Pinpoint the cell where the given text exists, returning its [x, y] midpoint coordinate. 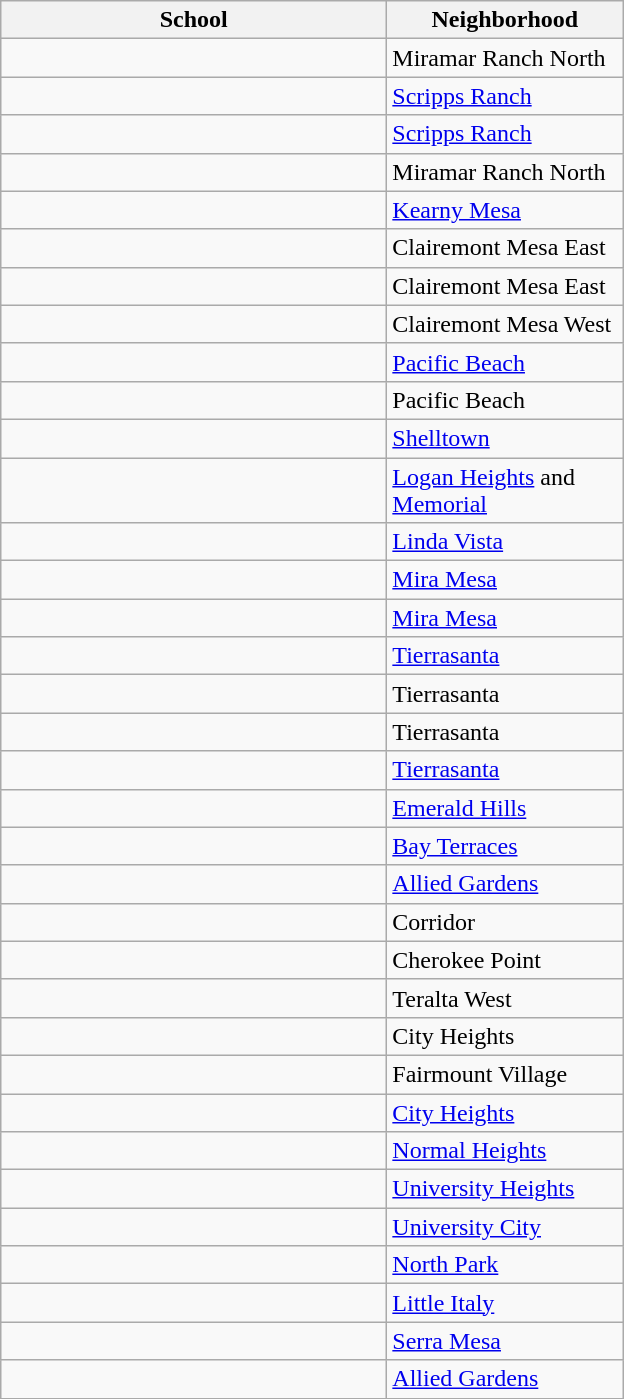
Corridor [505, 922]
Cherokee Point [505, 960]
Teralta West [505, 998]
School [194, 20]
Fairmount Village [505, 1074]
Normal Heights [505, 1151]
University Heights [505, 1189]
Logan Heights and Memorial [505, 490]
North Park [505, 1265]
Clairemont Mesa West [505, 324]
Neighborhood [505, 20]
Shelltown [505, 438]
Serra Mesa [505, 1341]
Emerald Hills [505, 808]
Kearny Mesa [505, 210]
Little Italy [505, 1303]
Bay Terraces [505, 846]
Linda Vista [505, 542]
University City [505, 1227]
